Determine the [x, y] coordinate at the center of the cell enclosing the given text.  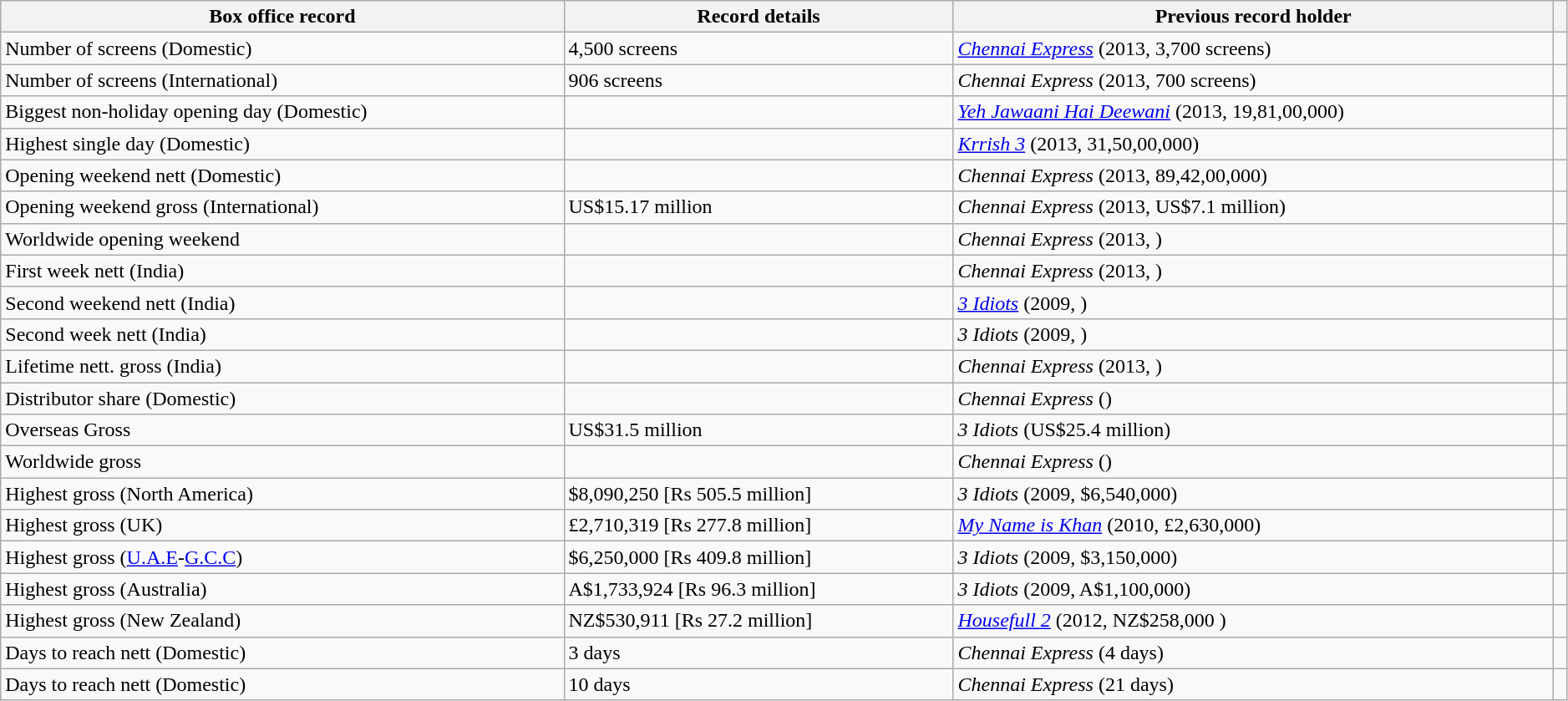
Worldwide gross [282, 462]
3 Idiots (2009, $3,150,000) [1253, 557]
3 Idiots (2009, $6,540,000) [1253, 494]
Second week nett (India) [282, 334]
3 days [759, 653]
Opening weekend nett (Domestic) [282, 175]
First week nett (India) [282, 271]
My Name is Khan (2010, £2,630,000) [1253, 526]
Box office record [282, 17]
Highest gross (Australia) [282, 589]
Highest gross (New Zealand) [282, 621]
NZ$530,911 [Rs 27.2 million] [759, 621]
Number of screens (Domestic) [282, 48]
Worldwide opening weekend [282, 239]
Opening weekend gross (International) [282, 207]
Highest gross (UK) [282, 526]
US$31.5 million [759, 430]
Chennai Express (2013, 89,42,00,000) [1253, 175]
3 Idiots (US$25.4 million) [1253, 430]
Chennai Express (4 days) [1253, 653]
$6,250,000 [Rs 409.8 million] [759, 557]
906 screens [759, 80]
Highest gross (U.A.E-G.C.C) [282, 557]
$8,090,250 [Rs 505.5 million] [759, 494]
3 Idiots (2009, A$1,100,000) [1253, 589]
Second weekend nett (India) [282, 302]
Highest single day (Domestic) [282, 144]
Highest gross (North America) [282, 494]
Chennai Express (2013, 3,700 screens) [1253, 48]
Yeh Jawaani Hai Deewani (2013, 19,81,00,000) [1253, 112]
US$15.17 million [759, 207]
Chennai Express (2013, 700 screens) [1253, 80]
Housefull 2 (2012, NZ$258,000 ) [1253, 621]
Krrish 3 (2013, 31,50,00,000) [1253, 144]
Distributor share (Domestic) [282, 399]
Previous record holder [1253, 17]
Overseas Gross [282, 430]
Chennai Express (2013, US$7.1 million) [1253, 207]
Chennai Express (21 days) [1253, 684]
4,500 screens [759, 48]
A$1,733,924 [Rs 96.3 million] [759, 589]
Record details [759, 17]
10 days [759, 684]
Lifetime nett. gross (India) [282, 366]
Biggest non-holiday opening day (Domestic) [282, 112]
Number of screens (International) [282, 80]
£2,710,319 [Rs 277.8 million] [759, 526]
